Search for the cell housing the specified text and yield its [x, y] center coordinate. 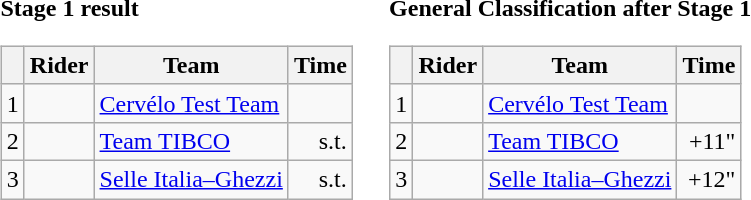
+12" [709, 179]
+11" [709, 141]
